Locate the cell with the specified text and output its (x, y) center coordinate. 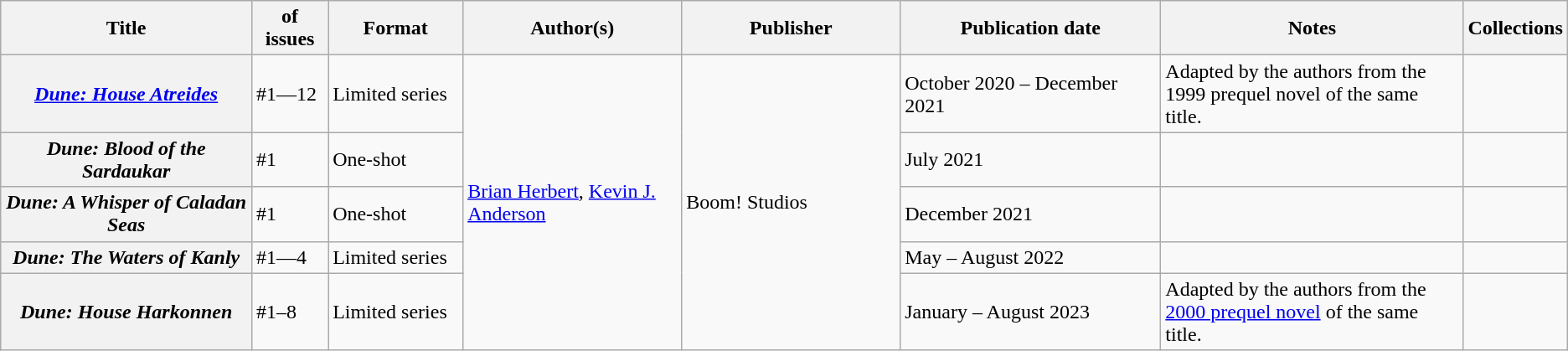
Dune: Blood of the Sardaukar (126, 159)
Brian Herbert, Kevin J. Anderson (573, 203)
#1—4 (290, 257)
Title (126, 28)
Adapted by the authors from the 1999 prequel novel of the same title. (1312, 94)
Publisher (791, 28)
of issues (290, 28)
#1—12 (290, 94)
Collections (1515, 28)
Boom! Studios (791, 203)
Publication date (1030, 28)
Adapted by the authors from the 2000 prequel novel of the same title. (1312, 312)
#1–8 (290, 312)
January – August 2023 (1030, 312)
October 2020 – December 2021 (1030, 94)
Dune: House Atreides (126, 94)
Dune: A Whisper of Caladan Seas (126, 214)
July 2021 (1030, 159)
Author(s) (573, 28)
Dune: House Harkonnen (126, 312)
December 2021 (1030, 214)
Format (395, 28)
Dune: The Waters of Kanly (126, 257)
May – August 2022 (1030, 257)
Notes (1312, 28)
